Identify which cell holds the provided text, then report its [x, y] central coordinate. 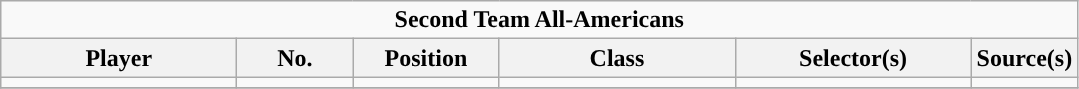
No. [295, 58]
Selector(s) [853, 58]
Source(s) [1024, 58]
Player [119, 58]
Second Team All-Americans [540, 20]
Position [426, 58]
Class [617, 58]
